Return [X, Y] of the center of cell containing provided text 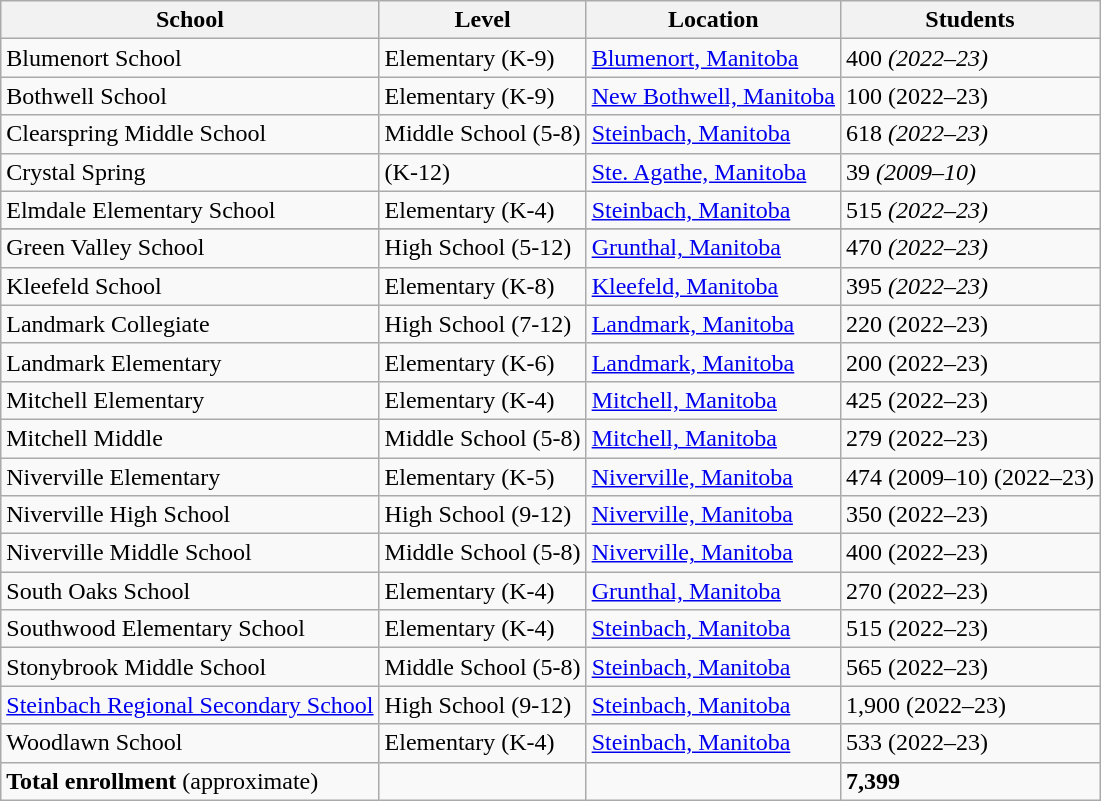
Ste. Agathe, Manitoba [713, 172]
Kleefeld, Manitoba [713, 286]
Niverville High School [190, 515]
Blumenort, Manitoba [713, 58]
Niverville Middle School [190, 553]
39 (2009–10) [970, 172]
Level [482, 20]
425 (2022–23) [970, 400]
Mitchell Middle [190, 438]
Blumenort School [190, 58]
200 (2022–23) [970, 362]
270 (2022–23) [970, 591]
Woodlawn School [190, 743]
Students [970, 20]
New Bothwell, Manitoba [713, 96]
Landmark Elementary [190, 362]
Elementary (K-6) [482, 362]
533 (2022–23) [970, 743]
7,399 [970, 781]
South Oaks School [190, 591]
(K-12) [482, 172]
100 (2022–23) [970, 96]
470 (2022–23) [970, 248]
350 (2022–23) [970, 515]
Niverville Elementary [190, 477]
School [190, 20]
Elementary (K-5) [482, 477]
Stonybrook Middle School [190, 667]
565 (2022–23) [970, 667]
Mitchell Elementary [190, 400]
High School (7-12) [482, 324]
Clearspring Middle School [190, 134]
Landmark Collegiate [190, 324]
Elmdale Elementary School [190, 210]
Southwood Elementary School [190, 629]
220 (2022–23) [970, 324]
474 (2009–10) (2022–23) [970, 477]
Green Valley School [190, 248]
Elementary (K-8) [482, 286]
Kleefeld School [190, 286]
Total enrollment (approximate) [190, 781]
279 (2022–23) [970, 438]
Crystal Spring [190, 172]
Steinbach Regional Secondary School [190, 705]
618 (2022–23) [970, 134]
High School (5-12) [482, 248]
Bothwell School [190, 96]
395 (2022–23) [970, 286]
1,900 (2022–23) [970, 705]
Location [713, 20]
